Find where the given text appears and provide that cell's center as [x, y] coordinate. 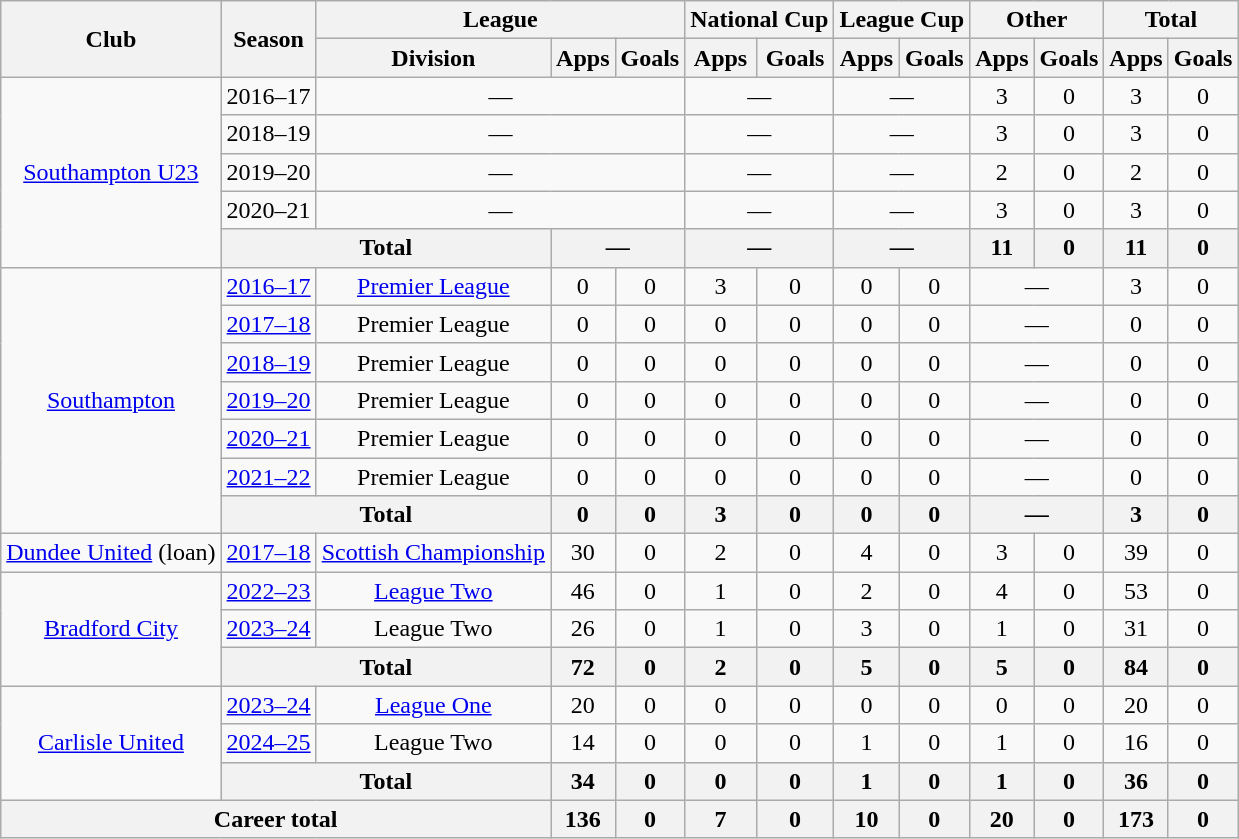
Southampton [111, 400]
31 [1136, 629]
46 [583, 591]
173 [1136, 819]
Other [1037, 20]
16 [1136, 743]
Season [268, 39]
26 [583, 629]
30 [583, 553]
Carlisle United [111, 743]
League Cup [902, 20]
39 [1136, 553]
Division [433, 58]
84 [1136, 667]
League [500, 20]
Career total [276, 819]
2022–23 [268, 591]
National Cup [760, 20]
34 [583, 781]
League One [433, 705]
10 [866, 819]
53 [1136, 591]
Scottish Championship [433, 553]
72 [583, 667]
136 [583, 819]
2024–25 [268, 743]
Dundee United (loan) [111, 553]
2021–22 [268, 477]
14 [583, 743]
Club [111, 39]
Southampton U23 [111, 172]
Bradford City [111, 629]
7 [721, 819]
36 [1136, 781]
